Extract the [x, y] coordinate from the center of the cell holding the provided text.  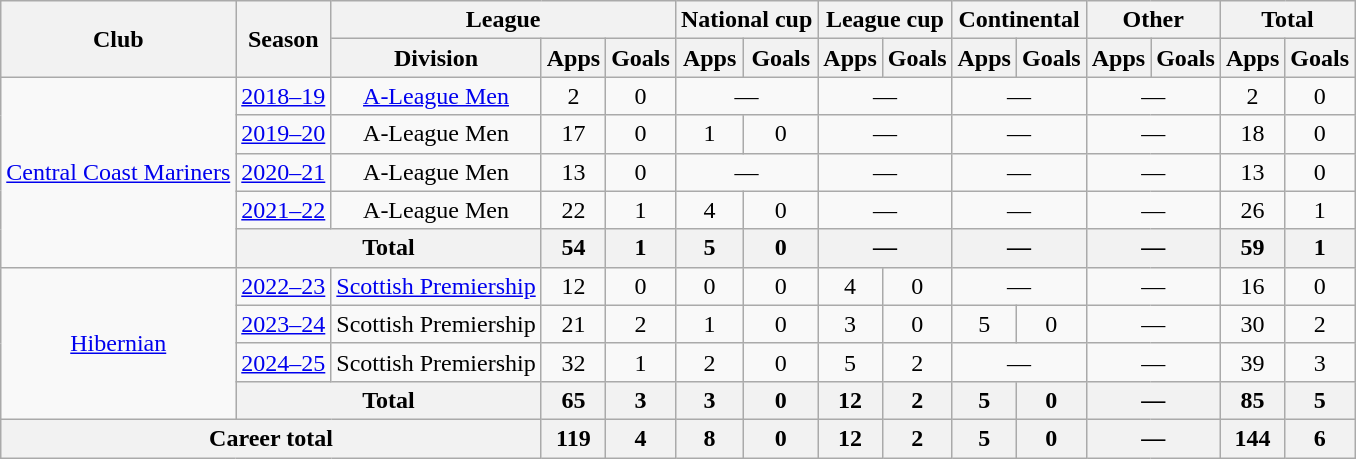
18 [1252, 134]
Central Coast Mariners [118, 172]
6 [1320, 438]
54 [573, 248]
National cup [746, 20]
Hibernian [118, 343]
League cup [885, 20]
17 [573, 134]
26 [1252, 210]
Continental [1019, 20]
119 [573, 438]
2019–20 [284, 134]
59 [1252, 248]
2023–24 [284, 324]
2022–23 [284, 286]
22 [573, 210]
2018–19 [284, 96]
Other [1153, 20]
30 [1252, 324]
2020–21 [284, 172]
21 [573, 324]
144 [1252, 438]
32 [573, 362]
Season [284, 39]
8 [709, 438]
League [504, 20]
39 [1252, 362]
2024–25 [284, 362]
Club [118, 39]
65 [573, 400]
2021–22 [284, 210]
Career total [271, 438]
16 [1252, 286]
85 [1252, 400]
Division [436, 58]
